Determine the (x, y) coordinate at the center of the cell enclosing the given text.  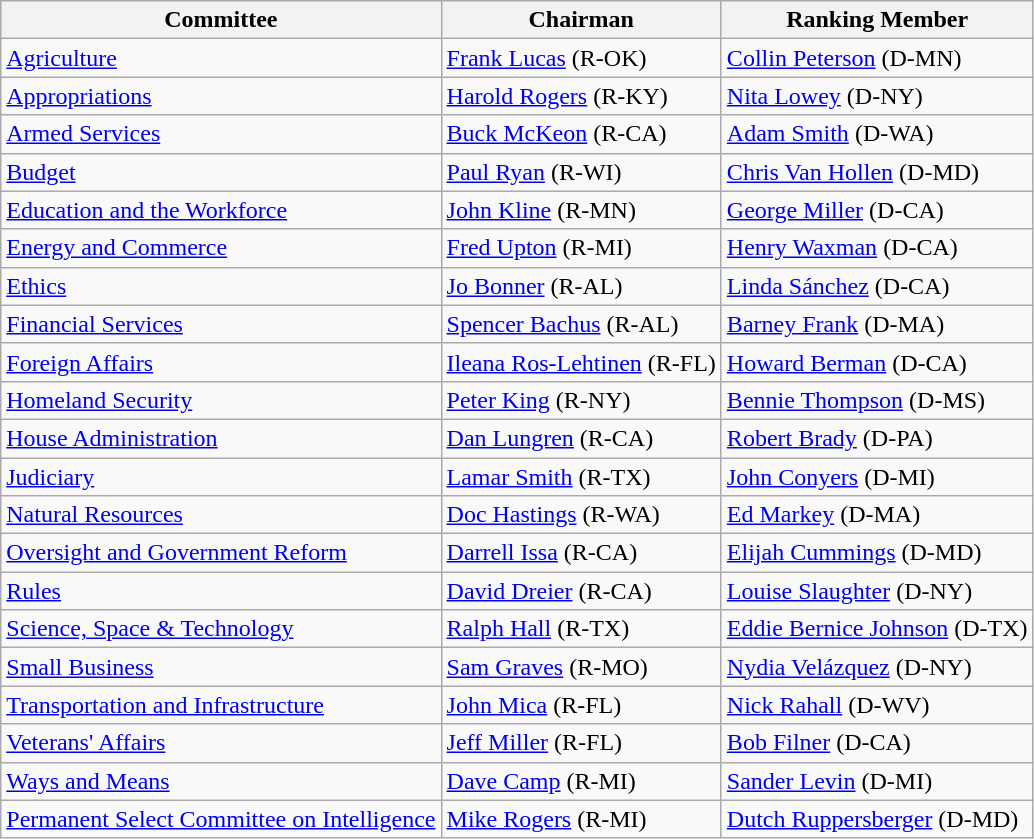
Homeland Security (221, 400)
Rules (221, 591)
Bennie Thompson (D-MS) (877, 400)
Armed Services (221, 134)
Appropriations (221, 96)
Linda Sánchez (D-CA) (877, 286)
Lamar Smith (R-TX) (581, 477)
Henry Waxman (D-CA) (877, 248)
Jeff Miller (R-FL) (581, 743)
Jo Bonner (R-AL) (581, 286)
Foreign Affairs (221, 362)
Peter King (R-NY) (581, 400)
Nick Rahall (D-WV) (877, 705)
Ileana Ros-Lehtinen (R-FL) (581, 362)
Darrell Issa (R-CA) (581, 553)
Small Business (221, 667)
Dave Camp (R-MI) (581, 781)
Adam Smith (D-WA) (877, 134)
Budget (221, 172)
Chris Van Hollen (D-MD) (877, 172)
John Mica (R-FL) (581, 705)
Nita Lowey (D-NY) (877, 96)
Sander Levin (D-MI) (877, 781)
Elijah Cummings (D-MD) (877, 553)
George Miller (D-CA) (877, 210)
Louise Slaughter (D-NY) (877, 591)
Energy and Commerce (221, 248)
John Conyers (D-MI) (877, 477)
Permanent Select Committee on Intelligence (221, 819)
Spencer Bachus (R-AL) (581, 324)
Ways and Means (221, 781)
Dutch Ruppersberger (D-MD) (877, 819)
Dan Lungren (R-CA) (581, 438)
Ethics (221, 286)
Doc Hastings (R-WA) (581, 515)
Frank Lucas (R-OK) (581, 58)
Ralph Hall (R-TX) (581, 629)
Mike Rogers (R-MI) (581, 819)
Nydia Velázquez (D-NY) (877, 667)
Harold Rogers (R-KY) (581, 96)
Financial Services (221, 324)
Committee (221, 20)
Ranking Member (877, 20)
Barney Frank (D-MA) (877, 324)
Howard Berman (D-CA) (877, 362)
Education and the Workforce (221, 210)
Judiciary (221, 477)
Science, Space & Technology (221, 629)
Sam Graves (R-MO) (581, 667)
House Administration (221, 438)
Chairman (581, 20)
Ed Markey (D-MA) (877, 515)
Natural Resources (221, 515)
Transportation and Infrastructure (221, 705)
Buck McKeon (R-CA) (581, 134)
Oversight and Government Reform (221, 553)
Collin Peterson (D-MN) (877, 58)
Veterans' Affairs (221, 743)
John Kline (R-MN) (581, 210)
Agriculture (221, 58)
Fred Upton (R-MI) (581, 248)
Bob Filner (D-CA) (877, 743)
Eddie Bernice Johnson (D-TX) (877, 629)
Robert Brady (D-PA) (877, 438)
Paul Ryan (R-WI) (581, 172)
David Dreier (R-CA) (581, 591)
